Locate the cell with the specified text and output its [X, Y] center coordinate. 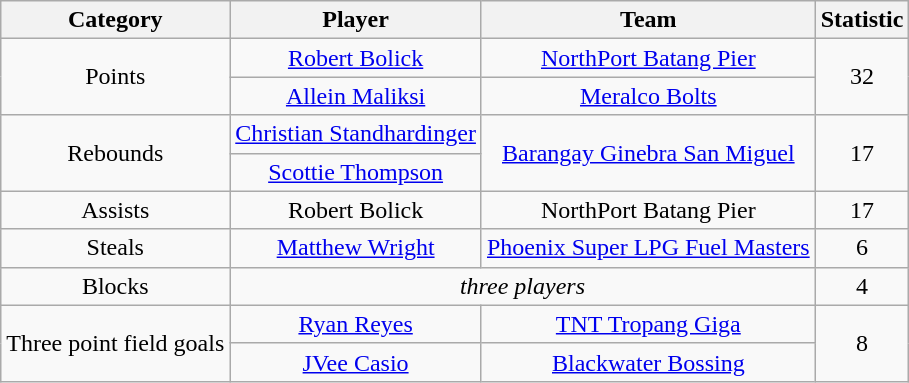
Scottie Thompson [356, 172]
8 [862, 343]
4 [862, 286]
Christian Standhardinger [356, 134]
Points [116, 77]
Ryan Reyes [356, 324]
32 [862, 77]
JVee Casio [356, 362]
Statistic [862, 20]
Blocks [116, 286]
Player [356, 20]
Assists [116, 210]
Category [116, 20]
Steals [116, 248]
Blackwater Bossing [648, 362]
Matthew Wright [356, 248]
Barangay Ginebra San Miguel [648, 153]
Three point field goals [116, 343]
Team [648, 20]
Phoenix Super LPG Fuel Masters [648, 248]
three players [522, 286]
Allein Maliksi [356, 96]
TNT Tropang Giga [648, 324]
Meralco Bolts [648, 96]
Rebounds [116, 153]
6 [862, 248]
